Detect which cell encompasses the target text, then output its (X, Y) center coordinate. 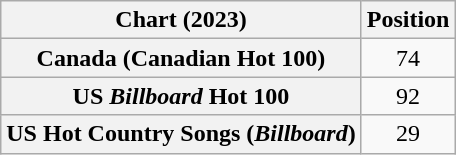
Position (408, 20)
74 (408, 58)
29 (408, 134)
Canada (Canadian Hot 100) (181, 58)
92 (408, 96)
US Billboard Hot 100 (181, 96)
US Hot Country Songs (Billboard) (181, 134)
Chart (2023) (181, 20)
